Search for the cell housing the specified text and yield its (X, Y) center coordinate. 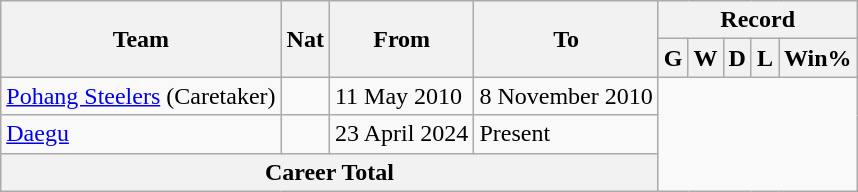
Pohang Steelers (Caretaker) (141, 96)
Team (141, 39)
To (566, 39)
G (673, 58)
W (706, 58)
Present (566, 134)
From (401, 39)
8 November 2010 (566, 96)
23 April 2024 (401, 134)
Nat (305, 39)
Win% (818, 58)
D (737, 58)
L (764, 58)
Career Total (330, 172)
Record (758, 20)
11 May 2010 (401, 96)
Daegu (141, 134)
